Pinpoint the cell where the given text exists, returning its (x, y) midpoint coordinate. 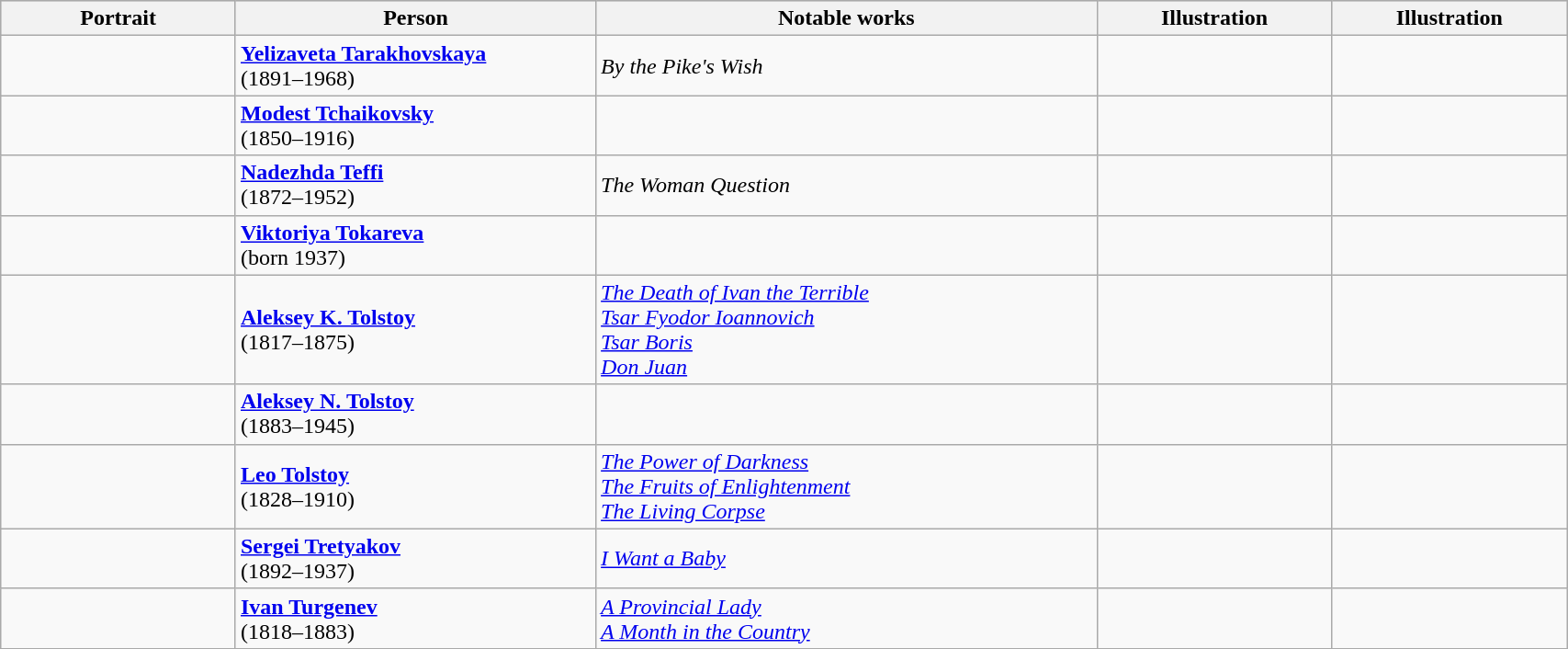
Modest Tchaikovsky(1850–1916) (415, 125)
The Death of Ivan the TerribleTsar Fyodor IoannovichTsar BorisDon Juan (847, 329)
Leo Tolstoy(1828–1910) (415, 486)
A Provincial LadyA Month in the Country (847, 618)
Nadezhda Teffi(1872–1952) (415, 186)
Portrait (118, 18)
Ivan Turgenev(1818–1883) (415, 618)
Aleksey K. Tolstoy(1817–1875) (415, 329)
I Want a Baby (847, 559)
By the Pike's Wish (847, 66)
Yelizaveta Tarakhovskaya(1891–1968) (415, 66)
The Power of DarknessThe Fruits of EnlightenmentThe Living Corpse (847, 486)
Aleksey N. Tolstoy(1883–1945) (415, 414)
The Woman Question (847, 186)
Sergei Tretyakov(1892–1937) (415, 559)
Person (415, 18)
Viktoriya Tokareva(born 1937) (415, 245)
Notable works (847, 18)
